Search for the cell housing the specified text and yield its (X, Y) center coordinate. 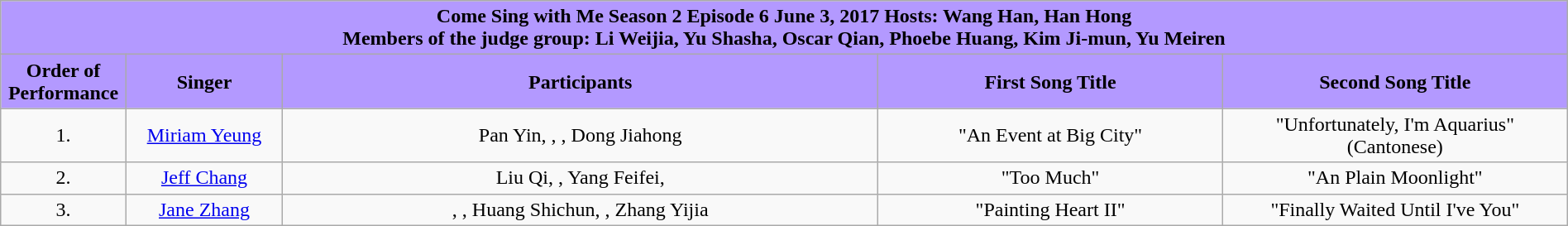
1. (64, 136)
"An Plain Moonlight" (1394, 178)
"Too Much" (1050, 178)
, , Huang Shichun, , Zhang Yijia (581, 209)
Pan Yin, , , Dong Jiahong (581, 136)
Order of Performance (64, 81)
3. (64, 209)
Miriam Yeung (203, 136)
2. (64, 178)
"Painting Heart II" (1050, 209)
Singer (203, 81)
Liu Qi, , Yang Feifei, (581, 178)
Jane Zhang (203, 209)
"Finally Waited Until I've You" (1394, 209)
Participants (581, 81)
First Song Title (1050, 81)
Second Song Title (1394, 81)
Jeff Chang (203, 178)
"An Event at Big City" (1050, 136)
"Unfortunately, I'm Aquarius" (Cantonese) (1394, 136)
